Detect which cell encompasses the target text, then output its [X, Y] center coordinate. 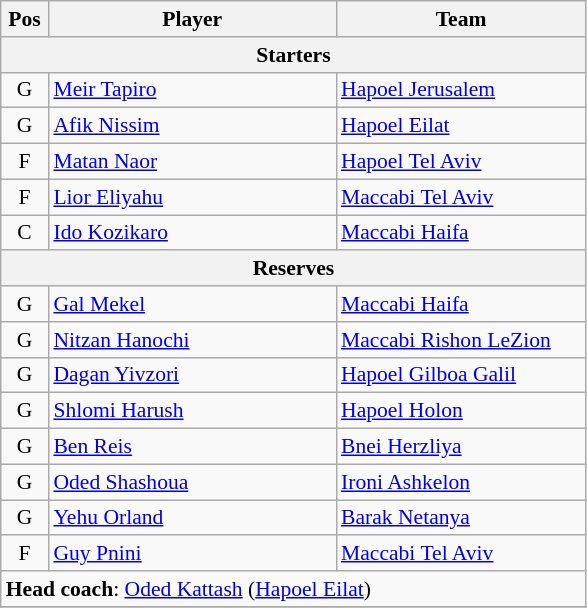
Shlomi Harush [192, 411]
Reserves [294, 269]
Lior Eliyahu [192, 197]
Team [461, 19]
Afik Nissim [192, 126]
Yehu Orland [192, 518]
Maccabi Rishon LeZion [461, 340]
Hapoel Eilat [461, 126]
Player [192, 19]
Oded Shashoua [192, 482]
Hapoel Jerusalem [461, 90]
Nitzan Hanochi [192, 340]
Bnei Herzliya [461, 447]
Dagan Yivzori [192, 375]
Meir Tapiro [192, 90]
Hapoel Gilboa Galil [461, 375]
Hapoel Tel Aviv [461, 162]
Ben Reis [192, 447]
Matan Naor [192, 162]
Hapoel Holon [461, 411]
C [25, 233]
Guy Pnini [192, 554]
Ironi Ashkelon [461, 482]
Starters [294, 55]
Gal Mekel [192, 304]
Pos [25, 19]
Ido Kozikaro [192, 233]
Head coach: Oded Kattash (Hapoel Eilat) [294, 589]
Barak Netanya [461, 518]
